Return the [X, Y] coordinate for the center point of the cell that contains the specified text.  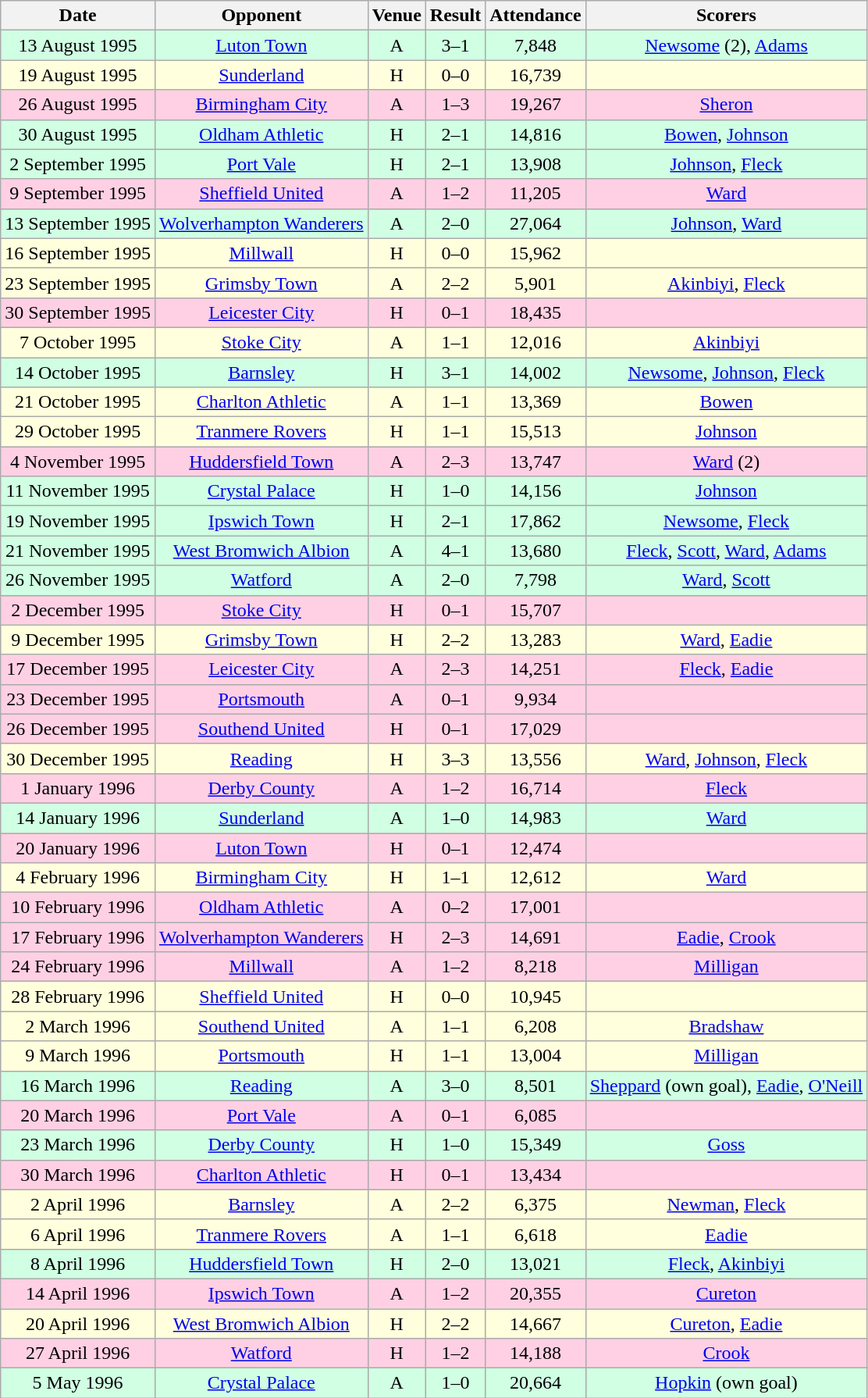
Fleck, Scott, Ward, Adams [726, 551]
Opponent [261, 16]
Fleck, Akinbiyi [726, 1264]
12,474 [535, 847]
13,747 [535, 462]
26 December 1995 [78, 729]
15,962 [535, 253]
13 September 1995 [78, 223]
16 September 1995 [78, 253]
4 February 1996 [78, 878]
24 February 1996 [78, 967]
Date [78, 16]
14,691 [535, 937]
14,816 [535, 134]
9 December 1995 [78, 640]
17,862 [535, 521]
19,267 [535, 105]
9 March 1996 [78, 1056]
15,513 [535, 432]
Attendance [535, 16]
Crook [726, 1353]
20 March 1996 [78, 1115]
9,934 [535, 699]
2 March 1996 [78, 1026]
13,283 [535, 640]
28 February 1996 [78, 997]
14,188 [535, 1353]
4–1 [455, 551]
12,016 [535, 342]
6 April 1996 [78, 1234]
30 August 1995 [78, 134]
13,021 [535, 1264]
20,355 [535, 1293]
Akinbiyi, Fleck [726, 283]
Sheppard (own goal), Eadie, O'Neill [726, 1086]
30 September 1995 [78, 312]
Eadie [726, 1234]
30 December 1995 [78, 758]
Ward (2) [726, 462]
Cureton, Eadie [726, 1324]
Eadie, Crook [726, 937]
13,434 [535, 1175]
29 October 1995 [78, 432]
16 March 1996 [78, 1086]
8 April 1996 [78, 1264]
14,251 [535, 669]
20 January 1996 [78, 847]
Bowen, Johnson [726, 134]
8,501 [535, 1086]
10 February 1996 [78, 908]
7,848 [535, 45]
26 August 1995 [78, 105]
1–3 [455, 105]
Hopkin (own goal) [726, 1383]
2 April 1996 [78, 1204]
19 August 1995 [78, 75]
6,085 [535, 1115]
6,618 [535, 1234]
13,908 [535, 164]
3–0 [455, 1086]
13,004 [535, 1056]
Newsome, Johnson, Fleck [726, 373]
21 October 1995 [78, 402]
30 March 1996 [78, 1175]
Newsome (2), Adams [726, 45]
Goss [726, 1145]
23 March 1996 [78, 1145]
Newman, Fleck [726, 1204]
Ward, Eadie [726, 640]
16,739 [535, 75]
11 November 1995 [78, 491]
14,983 [535, 818]
1 January 1996 [78, 788]
3–3 [455, 758]
5,901 [535, 283]
17 February 1996 [78, 937]
Sheron [726, 105]
Newsome, Fleck [726, 521]
9 September 1995 [78, 194]
2 September 1995 [78, 164]
14 October 1995 [78, 373]
0–2 [455, 908]
17,001 [535, 908]
7 October 1995 [78, 342]
14,156 [535, 491]
Ward, Scott [726, 580]
Bowen [726, 402]
27 April 1996 [78, 1353]
Fleck, Eadie [726, 669]
Johnson, Fleck [726, 164]
13,680 [535, 551]
20,664 [535, 1383]
7,798 [535, 580]
Cureton [726, 1293]
Akinbiyi [726, 342]
8,218 [535, 967]
4 November 1995 [78, 462]
Scorers [726, 16]
6,375 [535, 1204]
Ward, Johnson, Fleck [726, 758]
10,945 [535, 997]
Venue [397, 16]
13 August 1995 [78, 45]
14 April 1996 [78, 1293]
23 December 1995 [78, 699]
2 December 1995 [78, 610]
15,349 [535, 1145]
13,556 [535, 758]
11,205 [535, 194]
6,208 [535, 1026]
14,667 [535, 1324]
19 November 1995 [78, 521]
17 December 1995 [78, 669]
13,369 [535, 402]
Result [455, 16]
23 September 1995 [78, 283]
Bradshaw [726, 1026]
20 April 1996 [78, 1324]
14 January 1996 [78, 818]
17,029 [535, 729]
Fleck [726, 788]
14,002 [535, 373]
12,612 [535, 878]
Johnson, Ward [726, 223]
26 November 1995 [78, 580]
18,435 [535, 312]
5 May 1996 [78, 1383]
15,707 [535, 610]
27,064 [535, 223]
16,714 [535, 788]
21 November 1995 [78, 551]
